Pinpoint the cell where the given text exists, returning its [x, y] midpoint coordinate. 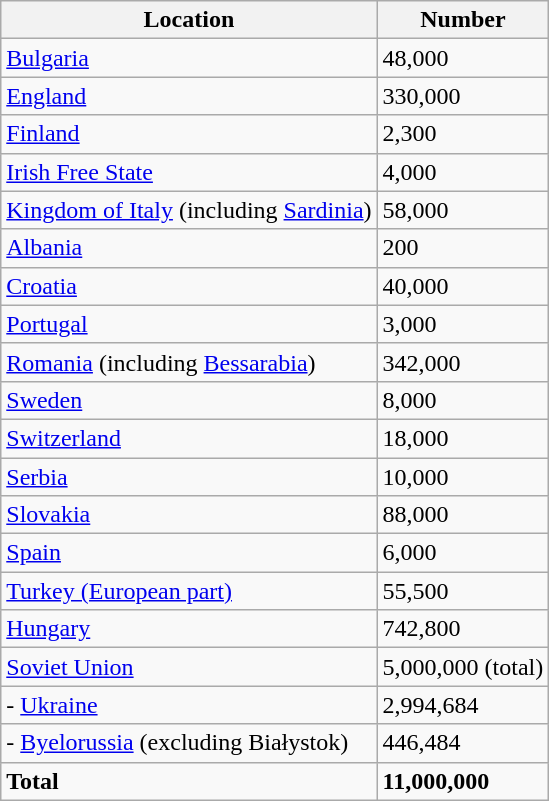
40,000 [463, 286]
342,000 [463, 362]
Portugal [189, 324]
- Byelorussia (excluding Białystok) [189, 743]
330,000 [463, 96]
Location [189, 20]
742,800 [463, 629]
8,000 [463, 400]
Kingdom of Italy (including Sardinia) [189, 210]
Sweden [189, 400]
5,000,000 (total) [463, 667]
- Ukraine [189, 705]
England [189, 96]
Romania (including Bessarabia) [189, 362]
Total [189, 781]
Finland [189, 134]
Irish Free State [189, 172]
Turkey (European part) [189, 591]
18,000 [463, 438]
11,000,000 [463, 781]
Bulgaria [189, 58]
Number [463, 20]
Spain [189, 553]
Hungary [189, 629]
Serbia [189, 477]
Slovakia [189, 515]
Switzerland [189, 438]
Soviet Union [189, 667]
6,000 [463, 553]
446,484 [463, 743]
2,994,684 [463, 705]
3,000 [463, 324]
48,000 [463, 58]
10,000 [463, 477]
58,000 [463, 210]
55,500 [463, 591]
2,300 [463, 134]
200 [463, 248]
4,000 [463, 172]
88,000 [463, 515]
Albania [189, 248]
Croatia [189, 286]
